Pinpoint the cell where the given text exists, returning its (x, y) midpoint coordinate. 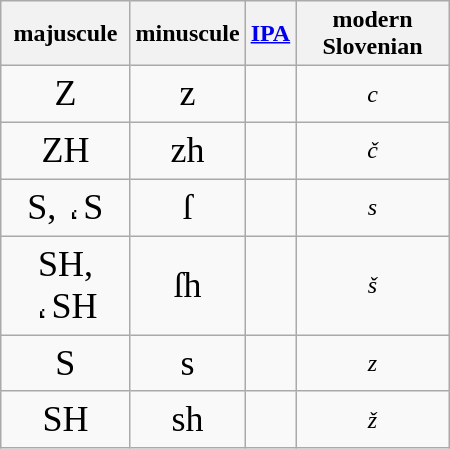
SH, ⸲SH (66, 285)
ſh (188, 285)
minuscule (188, 34)
č (373, 150)
S, ⸲S (66, 208)
sh (188, 419)
ſ (188, 208)
c (373, 94)
š (373, 285)
S (66, 363)
modern Slovenian (373, 34)
SH (66, 419)
IPA (270, 34)
zh (188, 150)
majuscule (66, 34)
Z (66, 94)
ZH (66, 150)
ž (373, 419)
